Pinpoint the cell where the given text exists, returning its [x, y] midpoint coordinate. 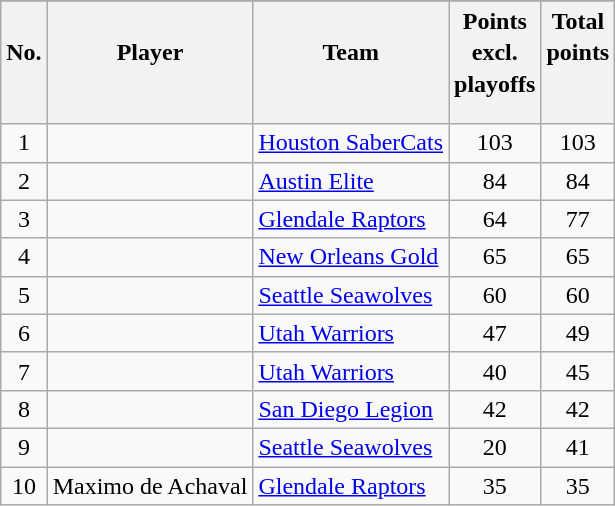
77 [578, 219]
New Orleans Gold [351, 257]
Pointsexcl.playoffs [495, 53]
9 [24, 447]
7 [24, 371]
Totalpoints [578, 53]
10 [24, 486]
Houston SaberCats [351, 143]
San Diego Legion [351, 409]
64 [495, 219]
Maximo de Achaval [150, 486]
41 [578, 447]
Austin Elite [351, 181]
1 [24, 143]
49 [578, 333]
4 [24, 257]
8 [24, 409]
No. [24, 53]
5 [24, 295]
3 [24, 219]
45 [578, 371]
Team [351, 53]
47 [495, 333]
20 [495, 447]
40 [495, 371]
6 [24, 333]
2 [24, 181]
Player [150, 53]
